Locate the cell with the specified text and output its [X, Y] center coordinate. 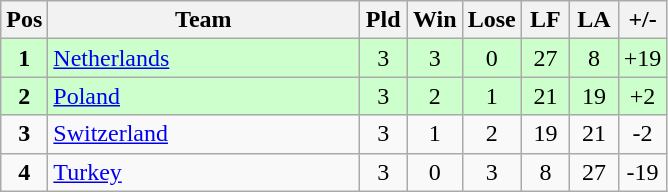
+19 [642, 58]
Lose [492, 20]
Team [204, 20]
Win [434, 20]
Poland [204, 96]
Switzerland [204, 134]
Turkey [204, 172]
-19 [642, 172]
LA [594, 20]
Pos [24, 20]
Pld [384, 20]
-2 [642, 134]
LF [546, 20]
Netherlands [204, 58]
4 [24, 172]
+/- [642, 20]
+2 [642, 96]
